Capture the cell that displays the provided text and extract its (X, Y) central coordinate. 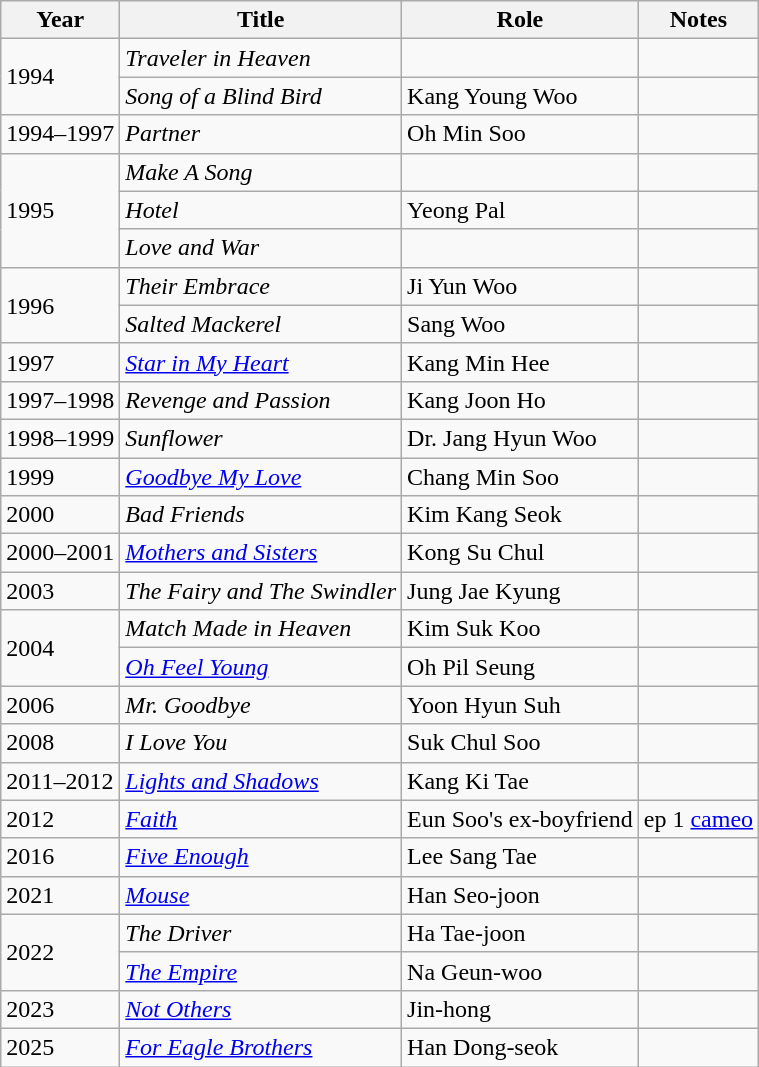
Faith (261, 819)
Kang Min Hee (520, 362)
Partner (261, 134)
For Eagle Brothers (261, 1047)
Oh Feel Young (261, 667)
2000 (60, 515)
Suk Chul Soo (520, 743)
1998–1999 (60, 438)
1997 (60, 362)
Notes (698, 20)
ep 1 cameo (698, 819)
1995 (60, 210)
Jung Jae Kyung (520, 591)
2011–2012 (60, 781)
Lights and Shadows (261, 781)
Na Geun-woo (520, 971)
Kim Suk Koo (520, 629)
2000–2001 (60, 553)
Kong Su Chul (520, 553)
Not Others (261, 1009)
Year (60, 20)
Han Seo-joon (520, 895)
Bad Friends (261, 515)
Match Made in Heaven (261, 629)
2022 (60, 952)
Mothers and Sisters (261, 553)
Lee Sang Tae (520, 857)
The Driver (261, 933)
Yeong Pal (520, 210)
1997–1998 (60, 400)
2008 (60, 743)
Traveler in Heaven (261, 58)
Oh Min Soo (520, 134)
2025 (60, 1047)
Kim Kang Seok (520, 515)
Title (261, 20)
1994 (60, 77)
Jin-hong (520, 1009)
Kang Ki Tae (520, 781)
Sunflower (261, 438)
2012 (60, 819)
Mouse (261, 895)
1996 (60, 305)
Hotel (261, 210)
Revenge and Passion (261, 400)
Five Enough (261, 857)
Song of a Blind Bird (261, 96)
Han Dong-seok (520, 1047)
2016 (60, 857)
Dr. Jang Hyun Woo (520, 438)
2021 (60, 895)
Ha Tae-joon (520, 933)
I Love You (261, 743)
Yoon Hyun Suh (520, 705)
Sang Woo (520, 324)
Kang Young Woo (520, 96)
Love and War (261, 248)
Their Embrace (261, 286)
2023 (60, 1009)
Eun Soo's ex-boyfriend (520, 819)
2004 (60, 648)
The Fairy and The Swindler (261, 591)
Chang Min Soo (520, 477)
1999 (60, 477)
Make A Song (261, 172)
Star in My Heart (261, 362)
1994–1997 (60, 134)
Kang Joon Ho (520, 400)
2006 (60, 705)
Oh Pil Seung (520, 667)
Salted Mackerel (261, 324)
2003 (60, 591)
Goodbye My Love (261, 477)
Ji Yun Woo (520, 286)
The Empire (261, 971)
Mr. Goodbye (261, 705)
Role (520, 20)
